Search for the cell housing the specified text and yield its (x, y) center coordinate. 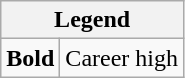
Legend (92, 20)
Career high (122, 58)
Bold (30, 58)
